Find where the given text appears and provide that cell's center as (X, Y) coordinate. 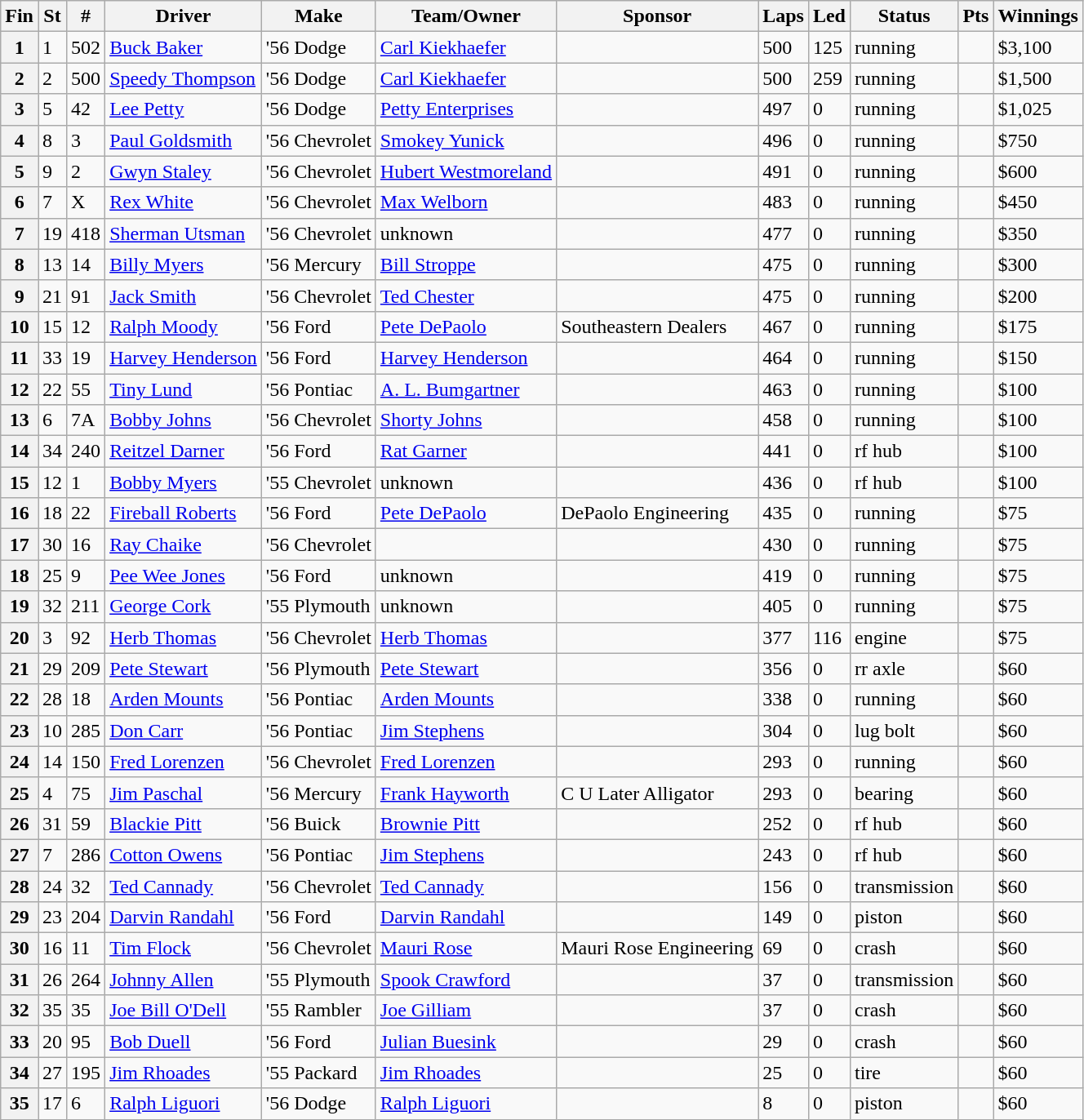
Sponsor (658, 16)
Ralph Moody (184, 327)
59 (87, 824)
Tim Flock (184, 949)
Don Carr (184, 731)
435 (784, 513)
285 (87, 731)
Lee Petty (184, 109)
356 (784, 669)
$1,025 (1038, 109)
116 (829, 638)
Petty Enterprises (465, 109)
286 (87, 855)
$750 (1038, 140)
304 (784, 731)
'55 Rambler (318, 1011)
$450 (1038, 202)
Paul Goldsmith (184, 140)
243 (784, 855)
Max Welborn (465, 202)
Rat Garner (465, 451)
Cotton Owens (184, 855)
$350 (1038, 233)
204 (87, 918)
Sherman Utsman (184, 233)
Joe Bill O'Dell (184, 1011)
75 (87, 793)
195 (87, 1073)
C U Later Alligator (658, 793)
7A (87, 420)
Buck Baker (184, 47)
tire (904, 1073)
430 (784, 544)
Bill Stroppe (465, 264)
bearing (904, 793)
Tiny Lund (184, 389)
$175 (1038, 327)
Southeastern Dealers (658, 327)
$200 (1038, 296)
95 (87, 1042)
Reitzel Darner (184, 451)
Joe Gilliam (465, 1011)
419 (784, 576)
lug bolt (904, 731)
Mauri Rose Engineering (658, 949)
125 (829, 47)
405 (784, 607)
Ray Chaike (184, 544)
Billy Myers (184, 264)
Spook Crawford (465, 980)
Fin (20, 16)
458 (784, 420)
Frank Hayworth (465, 793)
Bobby Myers (184, 482)
Jim Paschal (184, 793)
Led (829, 16)
92 (87, 638)
Bobby Johns (184, 420)
463 (784, 389)
'56 Plymouth (318, 669)
Rex White (184, 202)
502 (87, 47)
55 (87, 389)
Brownie Pitt (465, 824)
Bob Duell (184, 1042)
Smokey Yunick (465, 140)
Driver (184, 16)
Mauri Rose (465, 949)
Winnings (1038, 16)
377 (784, 638)
497 (784, 109)
91 (87, 296)
418 (87, 233)
156 (784, 886)
Speedy Thompson (184, 78)
Johnny Allen (184, 980)
# (87, 16)
491 (784, 171)
Blackie Pitt (184, 824)
Fireball Roberts (184, 513)
$3,100 (1038, 47)
$1,500 (1038, 78)
A. L. Bumgartner (465, 389)
rr axle (904, 669)
496 (784, 140)
$150 (1038, 358)
240 (87, 451)
211 (87, 607)
'55 Packard (318, 1073)
42 (87, 109)
X (87, 202)
441 (784, 451)
Team/Owner (465, 16)
Status (904, 16)
Laps (784, 16)
engine (904, 638)
Pee Wee Jones (184, 576)
259 (829, 78)
Hubert Westmoreland (465, 171)
Shorty Johns (465, 420)
Ted Chester (465, 296)
Pts (976, 16)
Gwyn Staley (184, 171)
436 (784, 482)
483 (784, 202)
149 (784, 918)
$300 (1038, 264)
252 (784, 824)
St (52, 16)
150 (87, 762)
'55 Chevrolet (318, 482)
264 (87, 980)
DePaolo Engineering (658, 513)
338 (784, 700)
477 (784, 233)
Jack Smith (184, 296)
464 (784, 358)
Make (318, 16)
'56 Buick (318, 824)
69 (784, 949)
467 (784, 327)
209 (87, 669)
$600 (1038, 171)
Julian Buesink (465, 1042)
George Cork (184, 607)
